Pinpoint the cell where the given text exists, returning its (X, Y) midpoint coordinate. 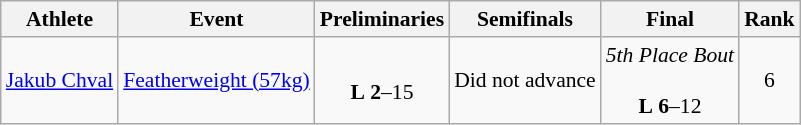
Featherweight (57kg) (216, 80)
Preliminaries (382, 19)
6 (770, 80)
5th Place Bout L 6–12 (670, 80)
L 2–15 (382, 80)
Final (670, 19)
Rank (770, 19)
Did not advance (525, 80)
Semifinals (525, 19)
Athlete (60, 19)
Jakub Chval (60, 80)
Event (216, 19)
